Determine the [X, Y] coordinate at the center of the cell enclosing the given text.  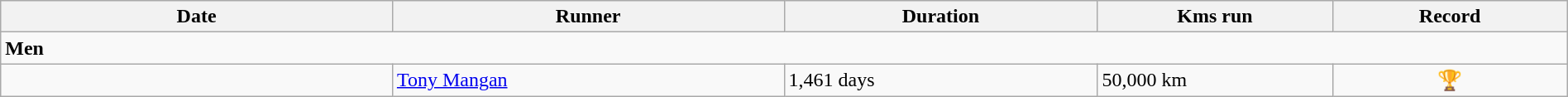
Runner [588, 17]
Record [1450, 17]
Date [197, 17]
50,000 km [1215, 80]
Men [784, 48]
Kms run [1215, 17]
🏆 [1450, 80]
Tony Mangan [588, 80]
1,461 days [941, 80]
Duration [941, 17]
